Extract the (x, y) coordinate from the center of the cell holding the provided text.  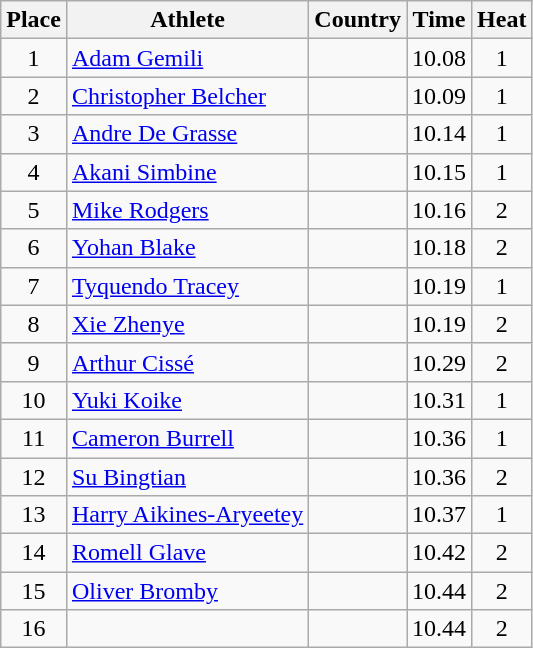
Xie Zhenye (187, 324)
Athlete (187, 20)
4 (34, 172)
10.09 (438, 96)
10.16 (438, 210)
16 (34, 629)
9 (34, 362)
Country (358, 20)
Heat (502, 20)
7 (34, 286)
10.15 (438, 172)
10.08 (438, 58)
Tyquendo Tracey (187, 286)
Oliver Bromby (187, 591)
11 (34, 438)
Yohan Blake (187, 248)
10.14 (438, 134)
Place (34, 20)
6 (34, 248)
10.37 (438, 515)
Akani Simbine (187, 172)
10 (34, 400)
Christopher Belcher (187, 96)
10.18 (438, 248)
5 (34, 210)
Mike Rodgers (187, 210)
Yuki Koike (187, 400)
Adam Gemili (187, 58)
3 (34, 134)
10.31 (438, 400)
Arthur Cissé (187, 362)
14 (34, 553)
12 (34, 477)
10.42 (438, 553)
Andre De Grasse (187, 134)
8 (34, 324)
Su Bingtian (187, 477)
Cameron Burrell (187, 438)
Romell Glave (187, 553)
Harry Aikines-Aryeetey (187, 515)
Time (438, 20)
13 (34, 515)
10.29 (438, 362)
15 (34, 591)
